Locate the cell with the specified text and output its [x, y] center coordinate. 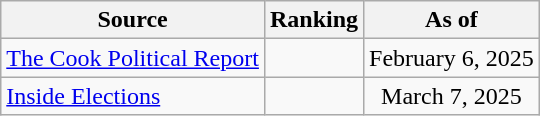
March 7, 2025 [452, 96]
Inside Elections [133, 96]
As of [452, 20]
February 6, 2025 [452, 58]
Ranking [314, 20]
The Cook Political Report [133, 58]
Source [133, 20]
